Capture the cell that displays the provided text and extract its [x, y] central coordinate. 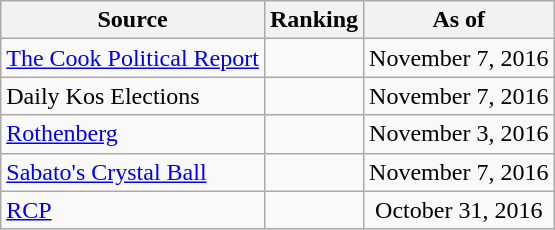
October 31, 2016 [459, 210]
Ranking [314, 20]
Source [133, 20]
Sabato's Crystal Ball [133, 172]
The Cook Political Report [133, 58]
November 3, 2016 [459, 134]
As of [459, 20]
RCP [133, 210]
Rothenberg [133, 134]
Daily Kos Elections [133, 96]
